Extract the [X, Y] coordinate from the center of the cell holding the provided text.  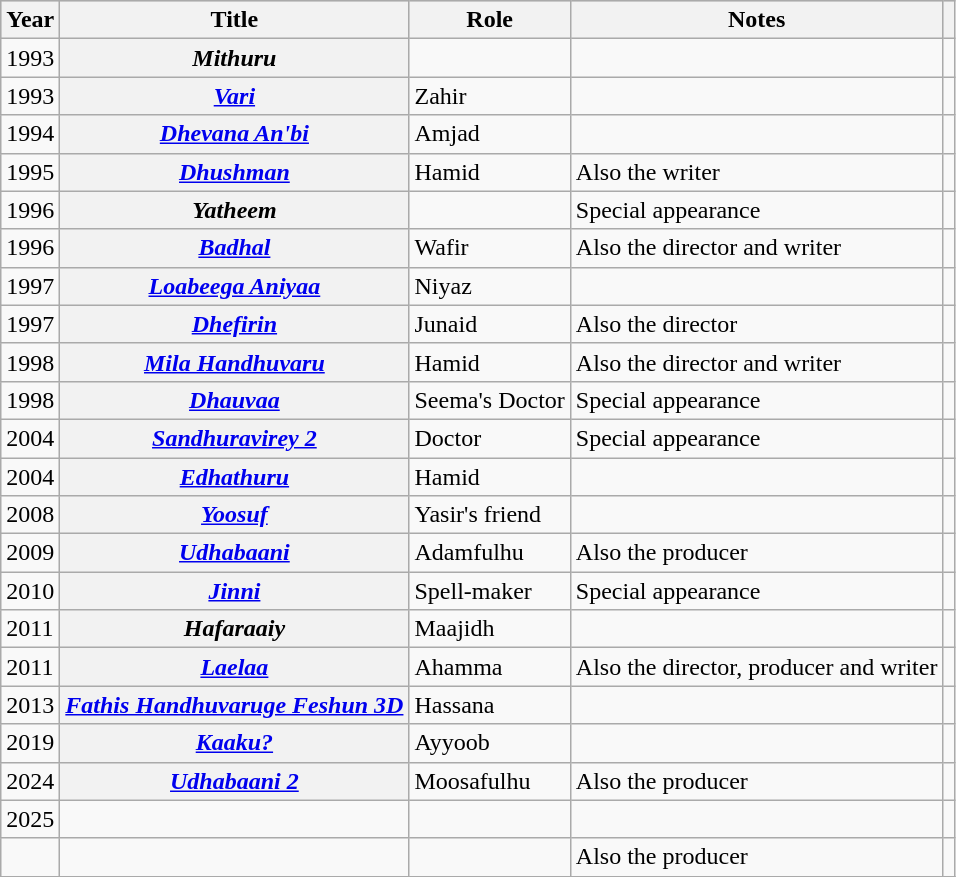
Moosafulhu [490, 781]
Udhabaani [234, 553]
2009 [30, 553]
Year [30, 20]
1994 [30, 134]
Also the director, producer and writer [756, 667]
Ahamma [490, 667]
Wafir [490, 248]
Adamfulhu [490, 553]
Also the writer [756, 172]
2008 [30, 515]
Udhabaani 2 [234, 781]
Hassana [490, 705]
Dhevana An'bi [234, 134]
Seema's Doctor [490, 400]
Doctor [490, 438]
Spell-maker [490, 591]
Yoosuf [234, 515]
Ayyoob [490, 743]
2025 [30, 819]
2010 [30, 591]
Zahir [490, 96]
Loabeega Aniyaa [234, 286]
Dhushman [234, 172]
Fathis Handhuvaruge Feshun 3D [234, 705]
Role [490, 20]
Title [234, 20]
Notes [756, 20]
Jinni [234, 591]
Hafaraaiy [234, 629]
Dhefirin [234, 324]
Yatheem [234, 210]
Dhauvaa [234, 400]
Edhathuru [234, 477]
Vari [234, 96]
Mila Handhuvaru [234, 362]
Amjad [490, 134]
Kaaku? [234, 743]
Also the director [756, 324]
2019 [30, 743]
Yasir's friend [490, 515]
2024 [30, 781]
Sandhuravirey 2 [234, 438]
Badhal [234, 248]
1995 [30, 172]
Junaid [490, 324]
Niyaz [490, 286]
Laelaa [234, 667]
2013 [30, 705]
Maajidh [490, 629]
Mithuru [234, 58]
